Pinpoint the cell where the given text exists, returning its (x, y) midpoint coordinate. 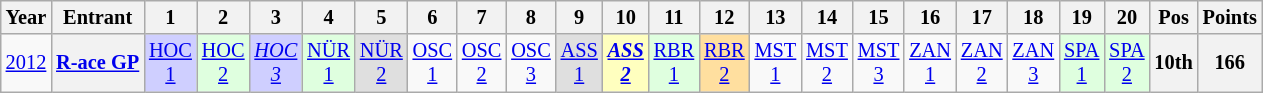
1 (170, 17)
166 (1230, 63)
10 (626, 17)
9 (580, 17)
ZAN3 (1033, 63)
6 (432, 17)
HOC3 (276, 63)
MST2 (827, 63)
Pos (1173, 17)
2012 (26, 63)
16 (930, 17)
ZAN2 (982, 63)
10th (1173, 63)
15 (879, 17)
7 (482, 17)
11 (674, 17)
ASS1 (580, 63)
NÜR2 (382, 63)
NÜR1 (328, 63)
13 (776, 17)
OSC3 (530, 63)
Entrant (98, 17)
5 (382, 17)
R-ace GP (98, 63)
4 (328, 17)
OSC1 (432, 63)
MST1 (776, 63)
HOC2 (224, 63)
ZAN1 (930, 63)
20 (1126, 17)
Year (26, 17)
MST3 (879, 63)
17 (982, 17)
2 (224, 17)
OSC2 (482, 63)
RBR2 (724, 63)
19 (1082, 17)
8 (530, 17)
Points (1230, 17)
SPA2 (1126, 63)
RBR1 (674, 63)
ASS2 (626, 63)
3 (276, 17)
14 (827, 17)
HOC1 (170, 63)
12 (724, 17)
SPA1 (1082, 63)
18 (1033, 17)
